Scan for the cell matching the given text and deliver its (X, Y) coordinate at center. 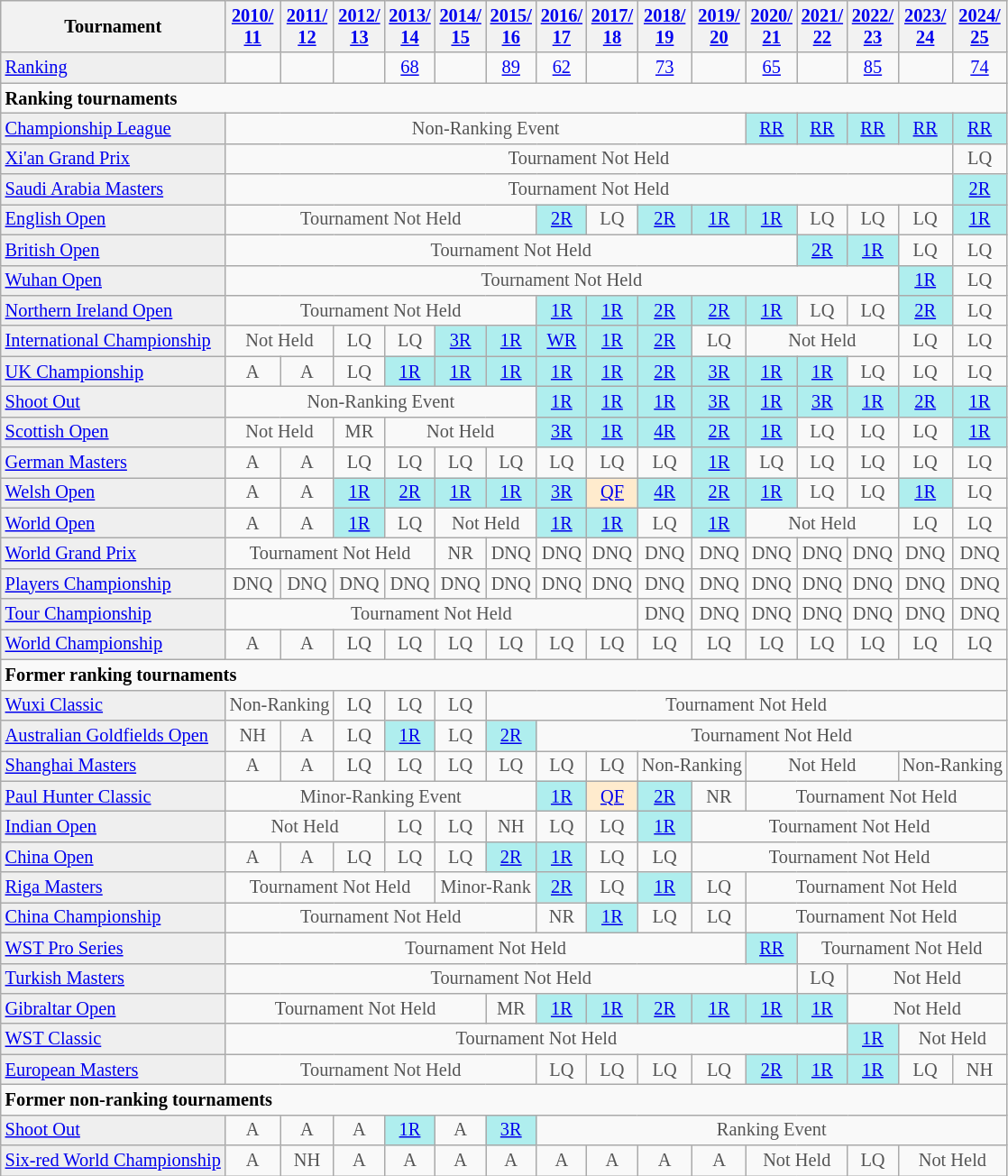
Minor-Ranking Event (380, 796)
2018/19 (664, 26)
WST Classic (114, 1039)
British Open (114, 250)
Tour Championship (114, 614)
74 (979, 68)
2010/11 (252, 26)
2021/22 (822, 26)
65 (772, 68)
German Masters (114, 463)
Six-red World Championship (114, 1161)
85 (873, 68)
Turkish Masters (114, 978)
Shanghai Masters (114, 766)
World Grand Prix (114, 553)
World Open (114, 523)
China Championship (114, 917)
Championship League (114, 128)
Wuhan Open (114, 280)
2016/17 (562, 26)
68 (409, 68)
China Open (114, 857)
Xi'an Grand Prix (114, 159)
2023/24 (925, 26)
Minor-Rank (486, 887)
73 (664, 68)
Australian Goldfields Open (114, 735)
Ranking tournaments (504, 98)
Ranking Event (772, 1130)
2019/20 (719, 26)
English Open (114, 219)
Former ranking tournaments (504, 675)
2024/25 (979, 26)
Northern Ireland Open (114, 310)
Players Championship (114, 583)
Scottish Open (114, 432)
European Masters (114, 1070)
Tournament (114, 26)
2014/15 (461, 26)
62 (562, 68)
2017/18 (612, 26)
Saudi Arabia Masters (114, 189)
WST Pro Series (114, 948)
Paul Hunter Classic (114, 796)
Indian Open (114, 826)
89 (511, 68)
WR (562, 341)
UK Championship (114, 372)
Former non-ranking tournaments (504, 1099)
2013/14 (409, 26)
Gibraltar Open (114, 1008)
2015/16 (511, 26)
Welsh Open (114, 492)
Ranking (114, 68)
International Championship (114, 341)
World Championship (114, 644)
2011/12 (307, 26)
Riga Masters (114, 887)
2020/21 (772, 26)
2012/13 (359, 26)
Wuxi Classic (114, 705)
2022/23 (873, 26)
